Return the (X, Y) coordinate for the center point of the cell that contains the specified text.  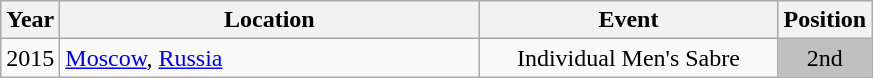
Location (270, 20)
Individual Men's Sabre (628, 58)
Position (825, 20)
2nd (825, 58)
Moscow, Russia (270, 58)
Year (30, 20)
Event (628, 20)
2015 (30, 58)
